Pinpoint the cell where the given text exists, returning its [x, y] midpoint coordinate. 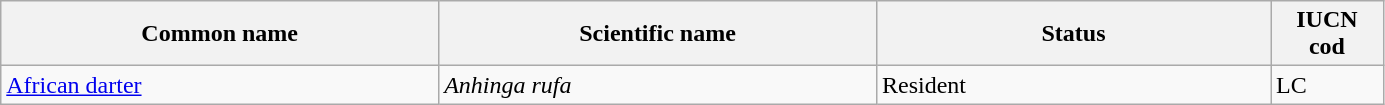
LC [1328, 85]
IUCN cod [1328, 34]
Anhinga rufa [658, 85]
African darter [220, 85]
Resident [1073, 85]
Status [1073, 34]
Scientific name [658, 34]
Common name [220, 34]
